Detect which cell encompasses the target text, then output its [x, y] center coordinate. 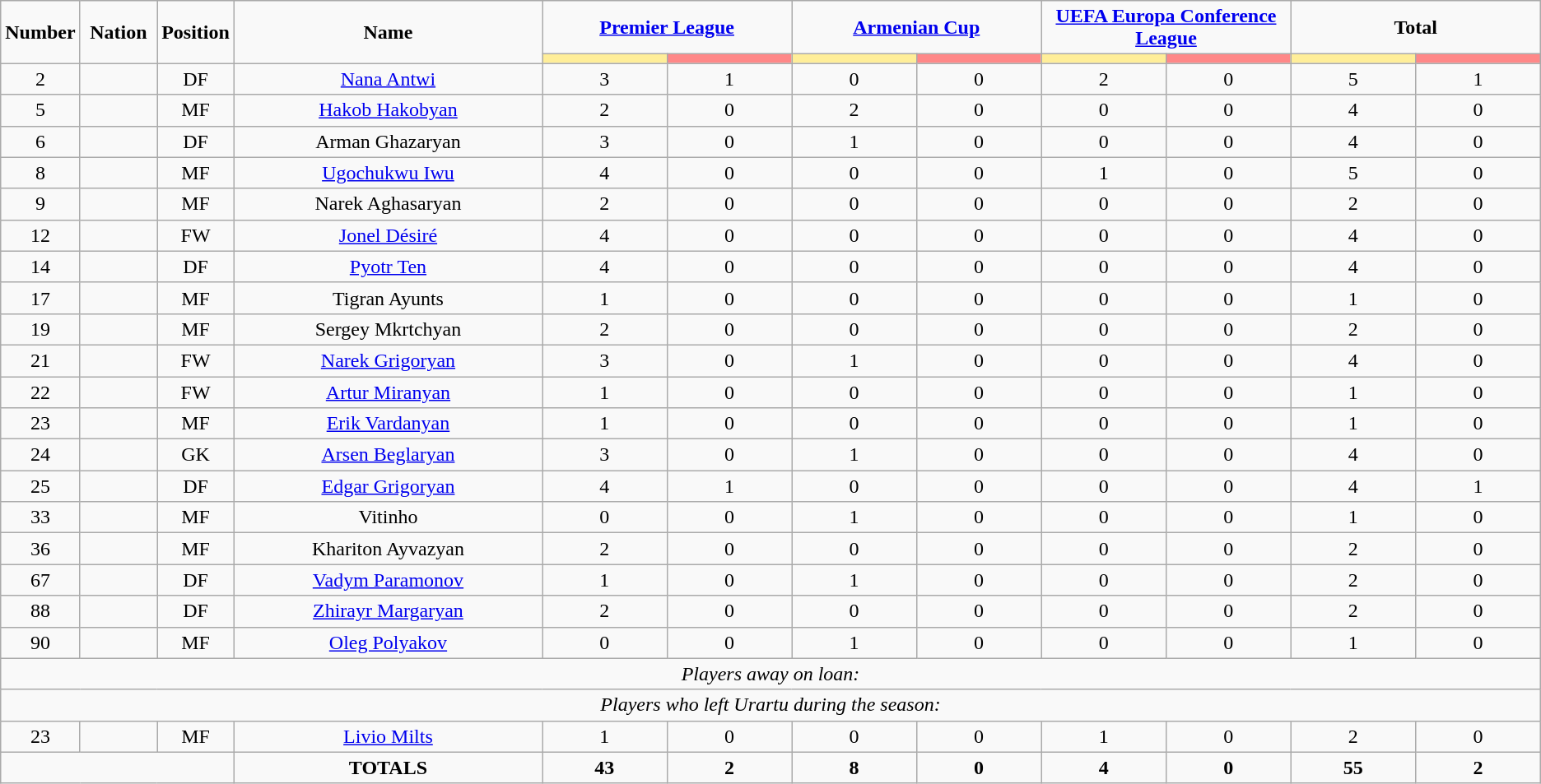
17 [40, 298]
88 [40, 611]
24 [40, 455]
9 [40, 204]
6 [40, 141]
Narek Aghasaryan [388, 204]
36 [40, 549]
Arsen Beglaryan [388, 455]
12 [40, 235]
Arman Ghazaryan [388, 141]
22 [40, 392]
Armenian Cup [917, 28]
Players away on loan: [770, 674]
Total [1416, 28]
67 [40, 580]
Sergey Mkrtchyan [388, 329]
Number [40, 32]
Tigran Ayunts [388, 298]
Vadym Paramonov [388, 580]
TOTALS [388, 768]
Artur Miranyan [388, 392]
Position [196, 32]
Livio Milts [388, 736]
Narek Grigoryan [388, 360]
Premier League [667, 28]
21 [40, 360]
90 [40, 643]
UEFA Europa Conference League [1166, 28]
Players who left Urartu during the season: [770, 705]
Ugochukwu Iwu [388, 173]
14 [40, 267]
Hakob Hakobyan [388, 110]
Khariton Ayvazyan [388, 549]
Erik Vardanyan [388, 424]
Nana Antwi [388, 79]
Vitinho [388, 517]
Pyotr Ten [388, 267]
GK [196, 455]
25 [40, 486]
Name [388, 32]
Edgar Grigoryan [388, 486]
Jonel Désiré [388, 235]
55 [1353, 768]
19 [40, 329]
Nation [119, 32]
43 [604, 768]
Zhirayr Margaryan [388, 611]
Oleg Polyakov [388, 643]
33 [40, 517]
